Detect which cell encompasses the target text, then output its [X, Y] center coordinate. 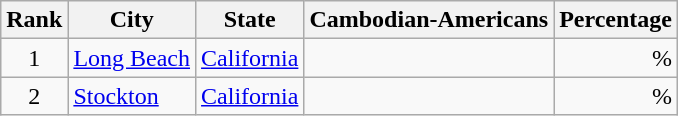
1 [34, 58]
City [132, 20]
Percentage [616, 20]
Long Beach [132, 58]
Rank [34, 20]
2 [34, 96]
Stockton [132, 96]
Cambodian-Americans [429, 20]
State [250, 20]
